For the text-containing cell, return its midpoint in (X, Y) coordinate format. 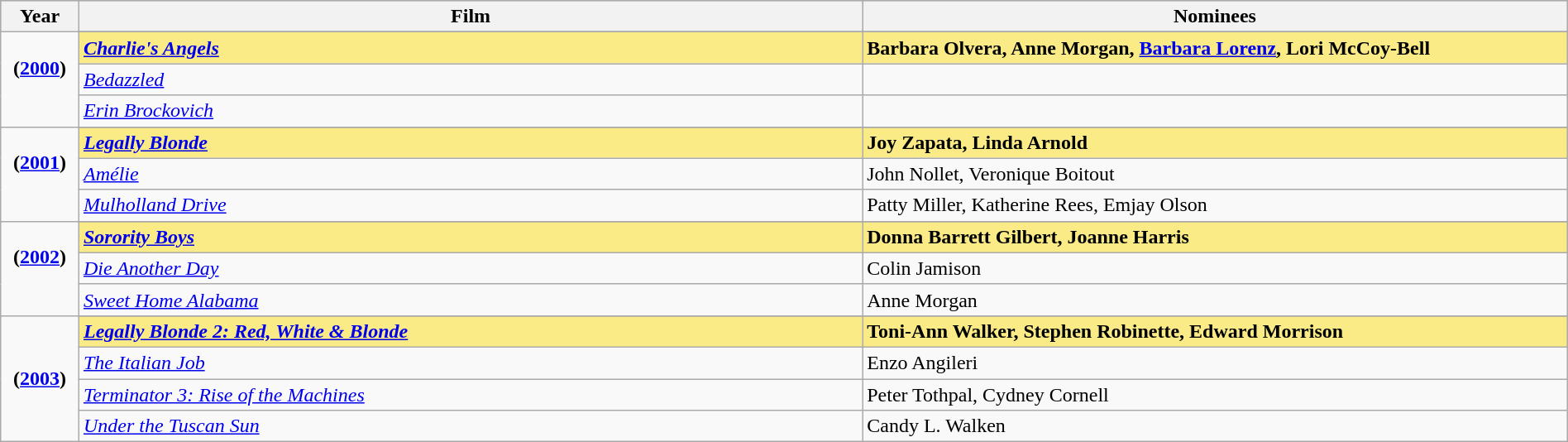
Film (470, 17)
Joy Zapata, Linda Arnold (1216, 142)
Donna Barrett Gilbert, Joanne Harris (1216, 237)
Legally Blonde 2: Red, White & Blonde (470, 331)
Terminator 3: Rise of the Machines (470, 395)
Amélie (470, 174)
Peter Tothpal, Cydney Cornell (1216, 395)
Colin Jamison (1216, 268)
Candy L. Walken (1216, 426)
Anne Morgan (1216, 300)
Barbara Olvera, Anne Morgan, Barbara Lorenz, Lori McCoy-Bell (1216, 48)
Sorority Boys (470, 237)
Sweet Home Alabama (470, 300)
Year (40, 17)
Mulholland Drive (470, 205)
Die Another Day (470, 268)
Erin Brockovich (470, 111)
The Italian Job (470, 363)
Bedazzled (470, 79)
Nominees (1216, 17)
Under the Tuscan Sun (470, 426)
Patty Miller, Katherine Rees, Emjay Olson (1216, 205)
Toni-Ann Walker, Stephen Robinette, Edward Morrison (1216, 331)
(2002) (40, 268)
(2001) (40, 174)
John Nollet, Veronique Boitout (1216, 174)
Enzo Angileri (1216, 363)
(2003) (40, 378)
Legally Blonde (470, 142)
Charlie's Angels (470, 48)
(2000) (40, 79)
